Extract the (X, Y) coordinate from the center of the cell holding the provided text.  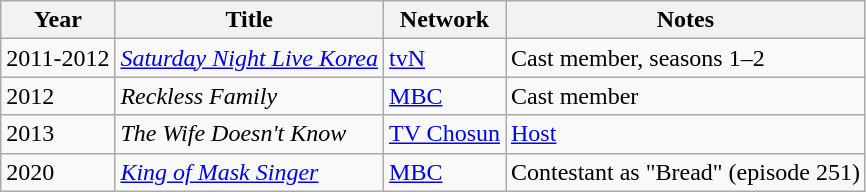
King of Mask Singer (250, 172)
Title (250, 20)
Notes (686, 20)
Cast member, seasons 1–2 (686, 58)
Cast member (686, 96)
Network (445, 20)
Host (686, 134)
Contestant as "Bread" (episode 251) (686, 172)
2020 (58, 172)
2012 (58, 96)
2011-2012 (58, 58)
tvN (445, 58)
TV Chosun (445, 134)
The Wife Doesn't Know (250, 134)
Reckless Family (250, 96)
Saturday Night Live Korea (250, 58)
Year (58, 20)
2013 (58, 134)
